Locate the cell with the specified text and output its (X, Y) center coordinate. 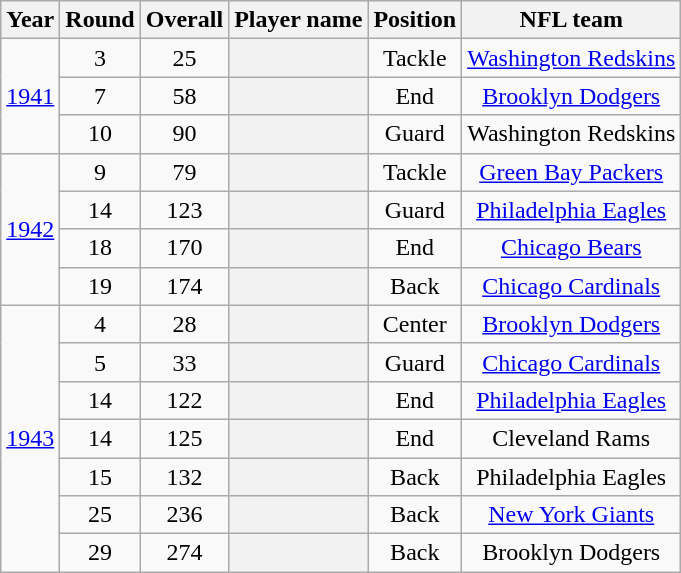
Overall (184, 20)
15 (100, 477)
Center (415, 324)
274 (184, 553)
33 (184, 362)
1941 (30, 96)
7 (100, 96)
Position (415, 20)
Chicago Bears (572, 248)
79 (184, 172)
Green Bay Packers (572, 172)
New York Giants (572, 515)
3 (100, 58)
132 (184, 477)
NFL team (572, 20)
123 (184, 210)
18 (100, 248)
122 (184, 400)
28 (184, 324)
4 (100, 324)
Cleveland Rams (572, 438)
236 (184, 515)
Player name (298, 20)
29 (100, 553)
125 (184, 438)
1942 (30, 229)
Round (100, 20)
Year (30, 20)
170 (184, 248)
90 (184, 134)
10 (100, 134)
1943 (30, 438)
9 (100, 172)
174 (184, 286)
19 (100, 286)
58 (184, 96)
5 (100, 362)
